Locate the cell with the specified text and output its [X, Y] center coordinate. 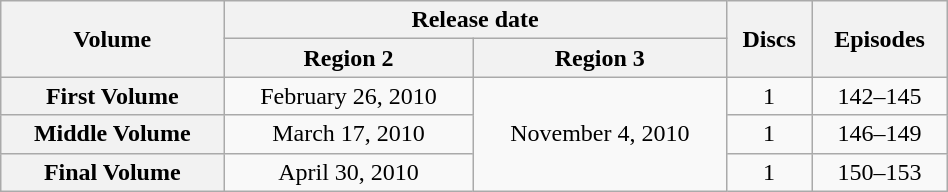
150–153 [880, 172]
Discs [769, 39]
146–149 [880, 134]
Volume [112, 39]
First Volume [112, 96]
Region 2 [349, 58]
142–145 [880, 96]
Episodes [880, 39]
March 17, 2010 [349, 134]
Release date [476, 20]
November 4, 2010 [600, 134]
Middle Volume [112, 134]
Final Volume [112, 172]
Region 3 [600, 58]
April 30, 2010 [349, 172]
February 26, 2010 [349, 96]
